Output the [x, y] coordinate of the center of the cell containing the given text.  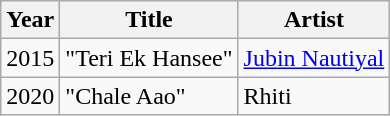
2020 [30, 96]
Title [149, 20]
Rhiti [314, 96]
"Teri Ek Hansee" [149, 58]
Jubin Nautiyal [314, 58]
Artist [314, 20]
"Chale Aao" [149, 96]
Year [30, 20]
2015 [30, 58]
